Return the (X, Y) coordinate for the center point of the cell that contains the specified text.  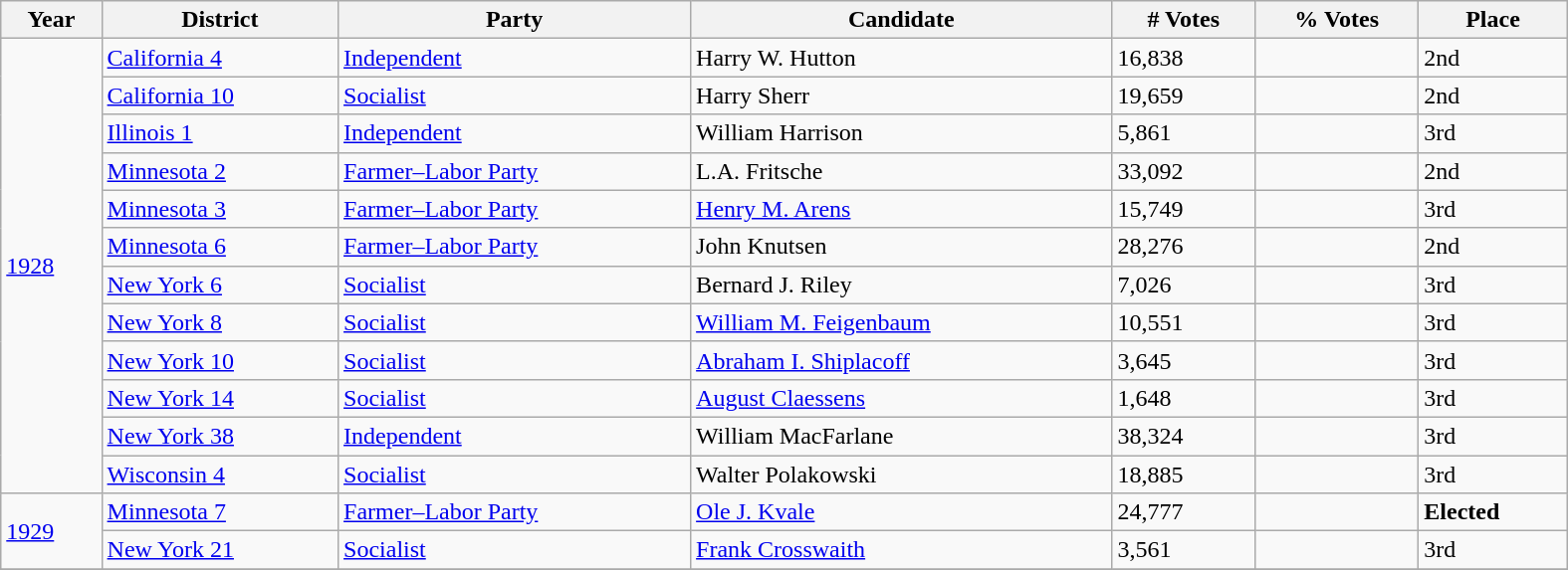
Illinois 1 (219, 133)
18,885 (1184, 475)
19,659 (1184, 95)
Year (52, 20)
28,276 (1184, 247)
California 10 (219, 95)
Minnesota 2 (219, 171)
33,092 (1184, 171)
3,645 (1184, 360)
5,861 (1184, 133)
Ole J. Kvale (902, 512)
New York 10 (219, 360)
Henry M. Arens (902, 209)
Harry Sherr (902, 95)
Minnesota 3 (219, 209)
38,324 (1184, 436)
California 4 (219, 58)
Minnesota 6 (219, 247)
7,026 (1184, 285)
16,838 (1184, 58)
August Claessens (902, 398)
New York 8 (219, 322)
15,749 (1184, 209)
New York 6 (219, 285)
Walter Polakowski (902, 475)
New York 14 (219, 398)
# Votes (1184, 20)
Bernard J. Riley (902, 285)
1928 (52, 267)
% Votes (1337, 20)
Elected (1493, 512)
New York 38 (219, 436)
New York 21 (219, 550)
L.A. Fritsche (902, 171)
1,648 (1184, 398)
24,777 (1184, 512)
Candidate (902, 20)
10,551 (1184, 322)
Minnesota 7 (219, 512)
William MacFarlane (902, 436)
William Harrison (902, 133)
Harry W. Hutton (902, 58)
3,561 (1184, 550)
Place (1493, 20)
John Knutsen (902, 247)
Frank Crosswaith (902, 550)
Wisconsin 4 (219, 475)
1929 (52, 531)
Abraham I. Shiplacoff (902, 360)
William M. Feigenbaum (902, 322)
District (219, 20)
Party (515, 20)
